Output the [x, y] coordinate of the center of the cell containing the given text.  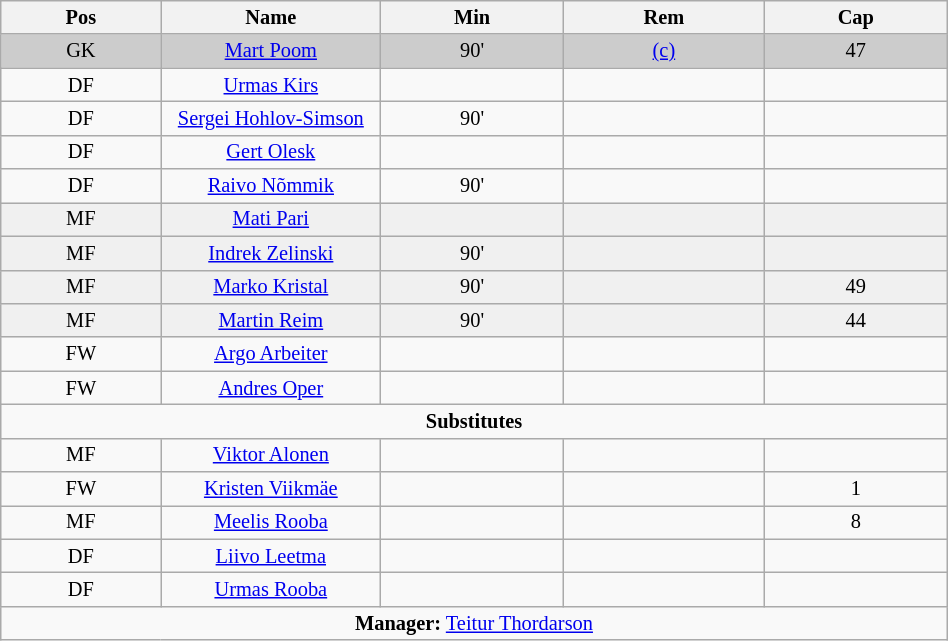
Martin Reim [271, 320]
Cap [856, 17]
Urmas Kirs [271, 85]
Substitutes [474, 421]
Argo Arbeiter [271, 354]
Rem [664, 17]
Urmas Rooba [271, 589]
GK [81, 51]
49 [856, 287]
Mart Poom [271, 51]
Andres Oper [271, 388]
Indrek Zelinski [271, 253]
Manager: Teitur Thordarson [474, 623]
Pos [81, 17]
8 [856, 522]
Gert Olesk [271, 152]
Meelis Rooba [271, 522]
Min [472, 17]
(c) [664, 51]
Raivo Nõmmik [271, 186]
Liivo Leetma [271, 556]
Kristen Viikmäe [271, 489]
Marko Kristal [271, 287]
47 [856, 51]
1 [856, 489]
Mati Pari [271, 219]
44 [856, 320]
Sergei Hohlov-Simson [271, 118]
Viktor Alonen [271, 455]
Name [271, 17]
